Output the (X, Y) coordinate of the center of the cell containing the given text.  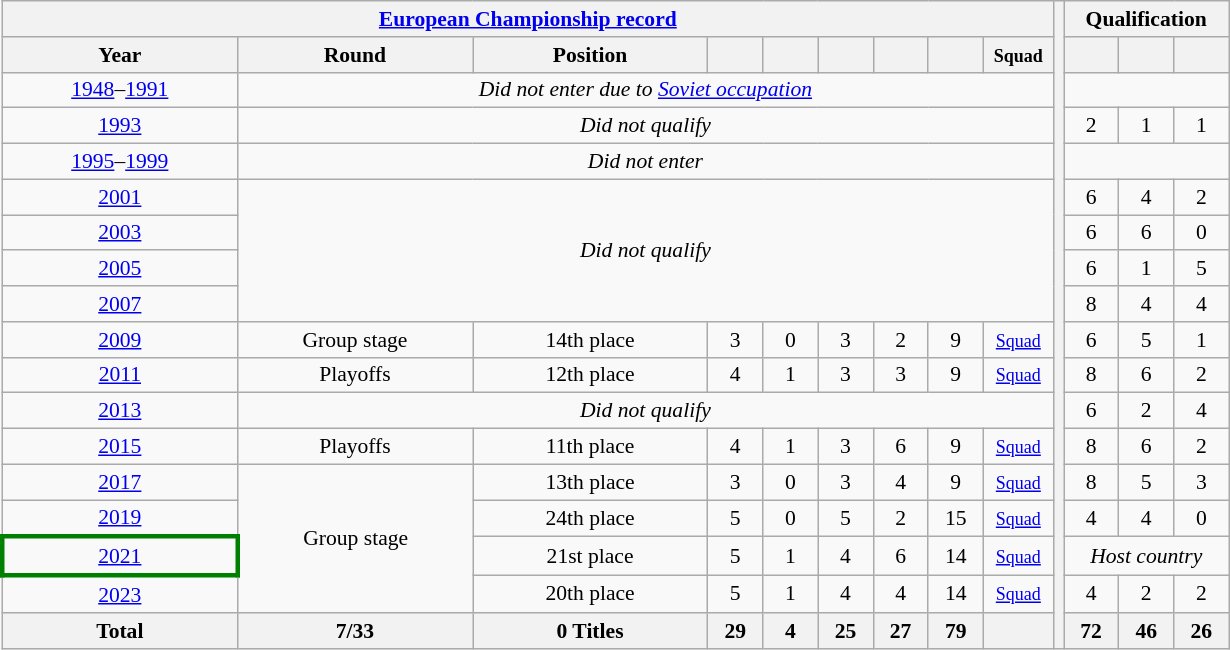
7/33 (354, 631)
11th place (590, 447)
Did not enter due to Soviet occupation (645, 90)
European Championship record (528, 19)
27 (900, 631)
14th place (590, 340)
29 (736, 631)
2023 (120, 594)
1995–1999 (120, 162)
2017 (120, 482)
12th place (590, 375)
15 (956, 518)
1948–1991 (120, 90)
Round (354, 55)
0 Titles (590, 631)
Host country (1146, 556)
20th place (590, 594)
79 (956, 631)
2009 (120, 340)
2021 (120, 556)
2011 (120, 375)
21st place (590, 556)
1993 (120, 126)
72 (1092, 631)
2001 (120, 197)
Total (120, 631)
25 (846, 631)
2015 (120, 447)
Position (590, 55)
24th place (590, 518)
Qualification (1146, 19)
26 (1202, 631)
2007 (120, 304)
46 (1146, 631)
2005 (120, 269)
2019 (120, 518)
2013 (120, 411)
2003 (120, 233)
Year (120, 55)
Did not enter (645, 162)
13th place (590, 482)
